Find where the given text appears and provide that cell's center as [x, y] coordinate. 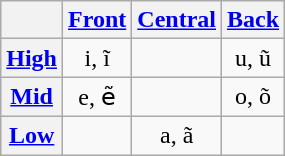
Central [177, 20]
Mid [32, 97]
a, ã [177, 135]
i, ĩ [98, 58]
o, õ [254, 97]
Back [254, 20]
u, ũ [254, 58]
High [32, 58]
Low [32, 135]
e, ẽ [98, 97]
Front [98, 20]
